Find where the given text appears and provide that cell's center as [X, Y] coordinate. 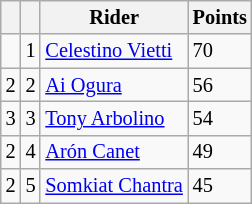
Rider [114, 17]
1 [31, 51]
4 [31, 152]
45 [220, 186]
Tony Arbolino [114, 118]
Celestino Vietti [114, 51]
5 [31, 186]
49 [220, 152]
Somkiat Chantra [114, 186]
56 [220, 85]
Arón Canet [114, 152]
54 [220, 118]
Ai Ogura [114, 85]
70 [220, 51]
Points [220, 17]
